Capture the cell that displays the provided text and extract its (x, y) central coordinate. 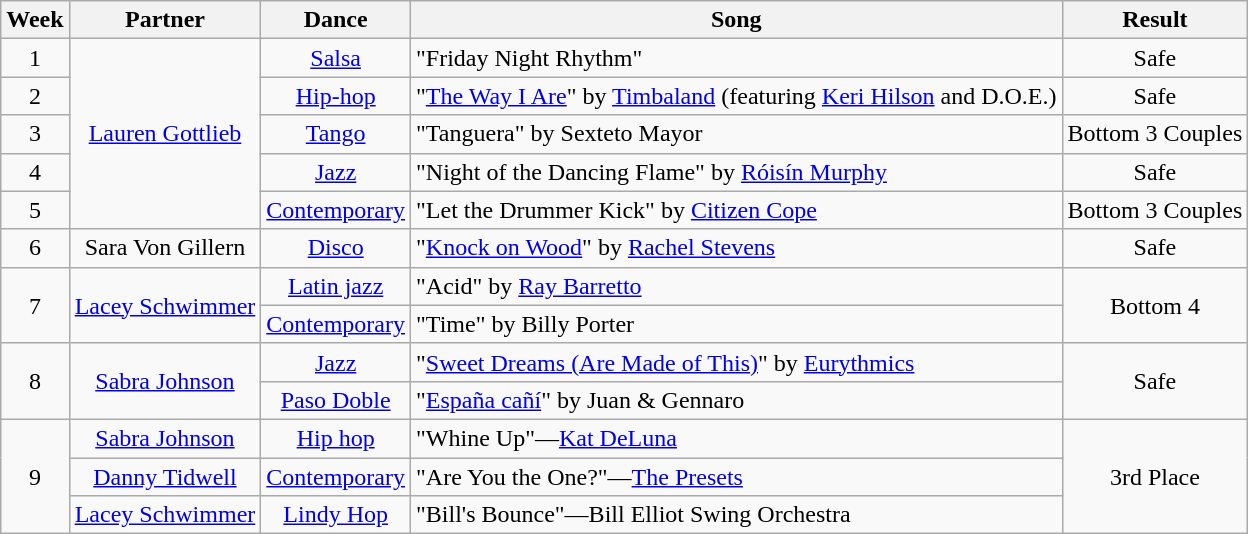
"The Way I Are" by Timbaland (featuring Keri Hilson and D.O.E.) (737, 96)
2 (35, 96)
Song (737, 20)
Disco (336, 248)
Lindy Hop (336, 515)
Danny Tidwell (165, 477)
Tango (336, 134)
1 (35, 58)
Salsa (336, 58)
"Sweet Dreams (Are Made of This)" by Eurythmics (737, 362)
Bottom 4 (1155, 305)
"Acid" by Ray Barretto (737, 286)
"Bill's Bounce"—Bill Elliot Swing Orchestra (737, 515)
3rd Place (1155, 476)
"Time" by Billy Porter (737, 324)
"España cañí" by Juan & Gennaro (737, 400)
"Tanguera" by Sexteto Mayor (737, 134)
Lauren Gottlieb (165, 134)
Hip hop (336, 438)
6 (35, 248)
Hip-hop (336, 96)
7 (35, 305)
Dance (336, 20)
5 (35, 210)
"Night of the Dancing Flame" by Róisín Murphy (737, 172)
"Knock on Wood" by Rachel Stevens (737, 248)
Week (35, 20)
"Let the Drummer Kick" by Citizen Cope (737, 210)
3 (35, 134)
"Whine Up"—Kat DeLuna (737, 438)
"Friday Night Rhythm" (737, 58)
"Are You the One?"—The Presets (737, 477)
Paso Doble (336, 400)
Latin jazz (336, 286)
Partner (165, 20)
9 (35, 476)
Result (1155, 20)
4 (35, 172)
8 (35, 381)
Sara Von Gillern (165, 248)
